Locate the cell with the specified text and output its [X, Y] center coordinate. 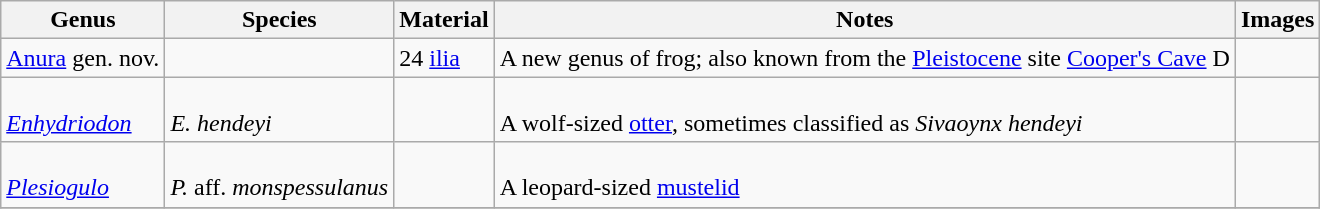
E. hendeyi [280, 110]
Species [280, 20]
Material [444, 20]
Plesiogulo [83, 174]
A wolf-sized otter, sometimes classified as Sivaoynx hendeyi [864, 110]
Anura gen. nov. [83, 58]
P. aff. monspessulanus [280, 174]
Genus [83, 20]
A new genus of frog; also known from the Pleistocene site Cooper's Cave D [864, 58]
Images [1277, 20]
A leopard-sized mustelid [864, 174]
24 ilia [444, 58]
Enhydriodon [83, 110]
Notes [864, 20]
